Return the (X, Y) coordinate for the center point of the cell that contains the specified text.  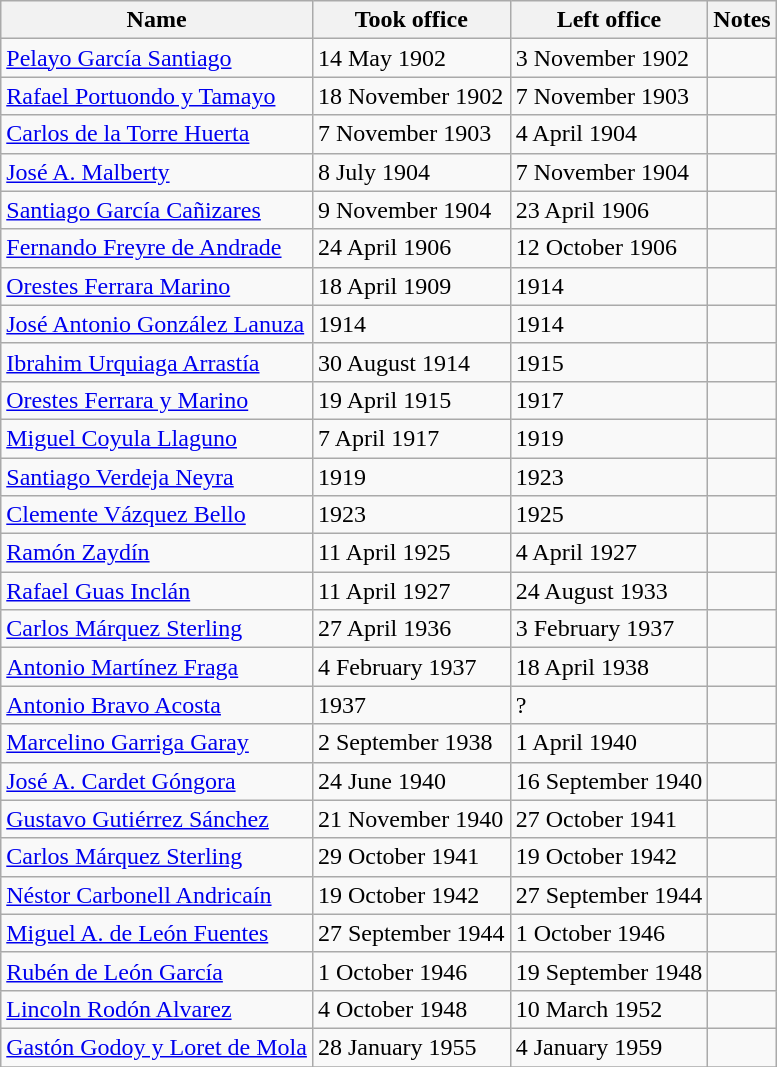
7 April 1917 (411, 438)
10 March 1952 (609, 1009)
18 April 1938 (609, 667)
Marcelino Garriga Garay (157, 743)
Orestes Ferrara Marino (157, 286)
Néstor Carbonell Andricaín (157, 895)
2 September 1938 (411, 743)
24 August 1933 (609, 591)
16 September 1940 (609, 781)
4 April 1904 (609, 134)
Antonio Martínez Fraga (157, 667)
4 February 1937 (411, 667)
4 October 1948 (411, 1009)
Gustavo Gutiérrez Sánchez (157, 819)
11 April 1925 (411, 553)
Ibrahim Urquiaga Arrastía (157, 362)
18 November 1902 (411, 96)
Orestes Ferrara y Marino (157, 400)
18 April 1909 (411, 286)
José A. Malberty (157, 172)
27 October 1941 (609, 819)
Rubén de León García (157, 971)
1925 (609, 515)
4 January 1959 (609, 1047)
7 November 1904 (609, 172)
Notes (742, 20)
27 April 1936 (411, 629)
1 April 1940 (609, 743)
Rafael Portuondo y Tamayo (157, 96)
12 October 1906 (609, 248)
21 November 1940 (411, 819)
Miguel A. de León Fuentes (157, 933)
Lincoln Rodón Alvarez (157, 1009)
24 April 1906 (411, 248)
11 April 1927 (411, 591)
8 July 1904 (411, 172)
9 November 1904 (411, 210)
4 April 1927 (609, 553)
3 February 1937 (609, 629)
Antonio Bravo Acosta (157, 705)
José Antonio González Lanuza (157, 324)
José A. Cardet Góngora (157, 781)
19 April 1915 (411, 400)
Clemente Vázquez Bello (157, 515)
1917 (609, 400)
Ramón Zaydín (157, 553)
29 October 1941 (411, 857)
Santiago García Cañizares (157, 210)
Left office (609, 20)
Carlos de la Torre Huerta (157, 134)
14 May 1902 (411, 58)
Santiago Verdeja Neyra (157, 477)
Rafael Guas Inclán (157, 591)
19 September 1948 (609, 971)
24 June 1940 (411, 781)
Name (157, 20)
30 August 1914 (411, 362)
Fernando Freyre de Andrade (157, 248)
28 January 1955 (411, 1047)
Took office (411, 20)
Pelayo García Santiago (157, 58)
Miguel Coyula Llaguno (157, 438)
Gastón Godoy y Loret de Mola (157, 1047)
3 November 1902 (609, 58)
23 April 1906 (609, 210)
1915 (609, 362)
? (609, 705)
1937 (411, 705)
